Scan for the cell matching the given text and deliver its (X, Y) coordinate at center. 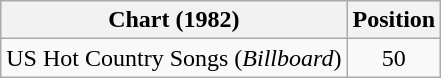
Position (394, 20)
50 (394, 58)
US Hot Country Songs (Billboard) (174, 58)
Chart (1982) (174, 20)
